Detect which cell encompasses the target text, then output its (X, Y) center coordinate. 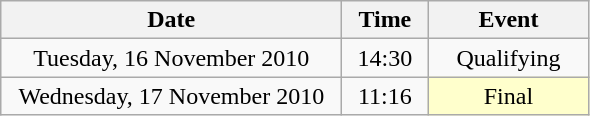
Wednesday, 17 November 2010 (172, 96)
Event (508, 20)
Qualifying (508, 58)
Tuesday, 16 November 2010 (172, 58)
Time (385, 20)
Final (508, 96)
11:16 (385, 96)
Date (172, 20)
14:30 (385, 58)
